Return (X, Y) of the center of cell containing provided text 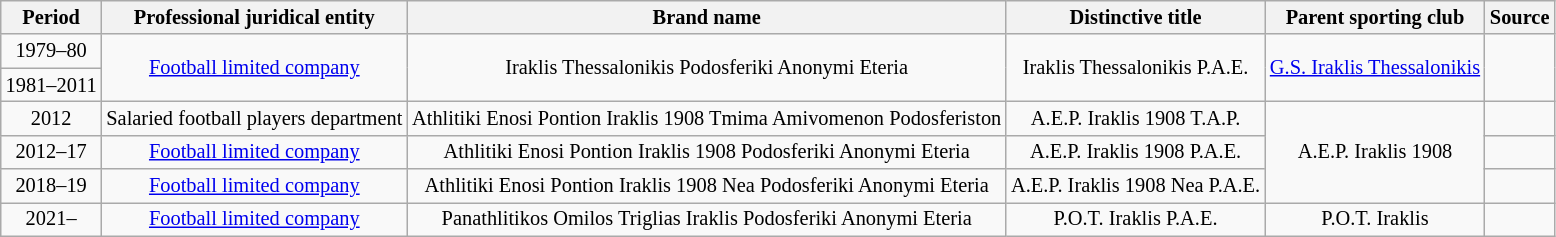
Athlitiki Enosi Pontion Iraklis 1908 Podosferiki Anonymi Eteria (706, 152)
Athlitiki Enosi Pontion Iraklis 1908 Nea Podosferiki Anonymi Eteria (706, 186)
P.O.T. Iraklis P.A.E. (1136, 220)
2021– (52, 220)
Iraklis Thessalonikis Podosferiki Anonymi Eteria (706, 68)
2012–17 (52, 152)
Parent sporting club (1375, 18)
A.E.P. Iraklis 1908 P.A.E. (1136, 152)
A.E.P. Iraklis 1908 T.A.P. (1136, 119)
2012 (52, 119)
Panathlitikos Omilos Triglias Iraklis Podosferiki Anonymi Eteria (706, 220)
Distinctive title (1136, 18)
Source (1520, 18)
Brand name (706, 18)
G.S. Iraklis Thessalonikis (1375, 68)
1981–2011 (52, 85)
Professional juridical entity (254, 18)
Salaried football players department (254, 119)
Athlitiki Enosi Pontion Iraklis 1908 Tmima Amivomenon Podosferiston (706, 119)
A.E.P. Iraklis 1908 (1375, 152)
A.E.P. Iraklis 1908 Nea P.A.E. (1136, 186)
Iraklis Thessalonikis P.A.E. (1136, 68)
Period (52, 18)
P.O.T. Iraklis (1375, 220)
2018–19 (52, 186)
1979–80 (52, 51)
